Find where the given text appears and provide that cell's center as (x, y) coordinate. 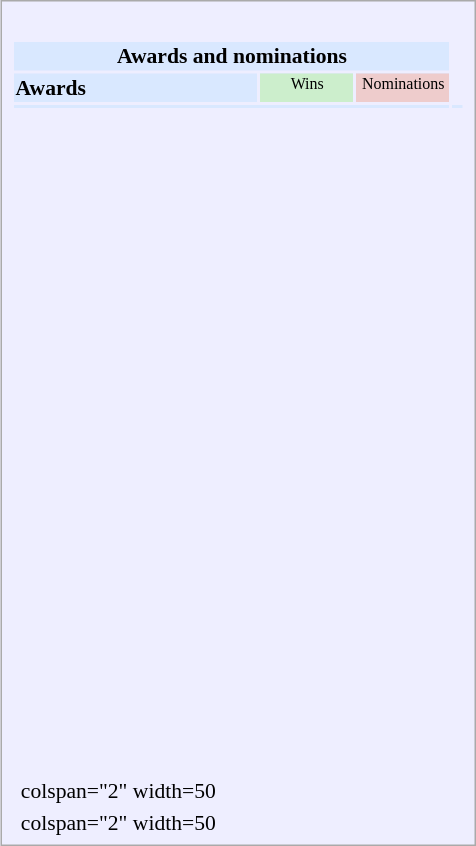
Wins (308, 87)
Awards (136, 87)
Awards and nominations (232, 56)
Awards and nominations Awards Wins Nominations (239, 393)
Nominations (404, 87)
